Detect which cell encompasses the target text, then output its [x, y] center coordinate. 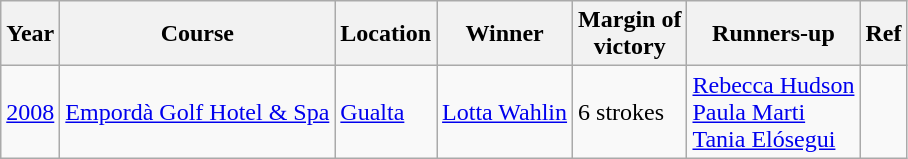
Winner [505, 34]
Ref [884, 34]
Empordà Golf Hotel & Spa [198, 112]
2008 [30, 112]
Lotta Wahlin [505, 112]
Course [198, 34]
Margin ofvictory [630, 34]
Location [386, 34]
6 strokes [630, 112]
Runners-up [774, 34]
Year [30, 34]
Gualta [386, 112]
Rebecca Hudson Paula Marti Tania Elósegui [774, 112]
